Determine the (x, y) coordinate at the center of the cell enclosing the given text.  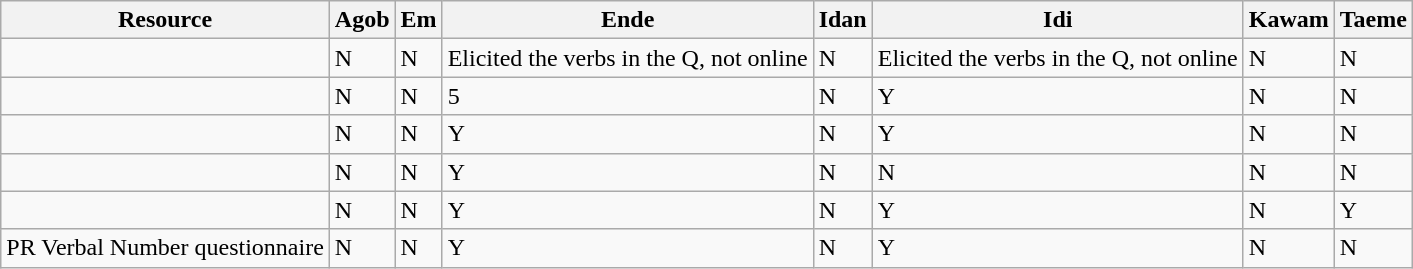
Idan (842, 20)
5 (628, 96)
Resource (166, 20)
Kawam (1288, 20)
Ende (628, 20)
PR Verbal Number questionnaire (166, 248)
Idi (1058, 20)
Agob (362, 20)
Em (418, 20)
Taeme (1373, 20)
